Extract the [x, y] coordinate from the center of the cell holding the provided text.  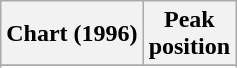
Peakposition [189, 34]
Chart (1996) [72, 34]
